Search for the cell housing the specified text and yield its (X, Y) center coordinate. 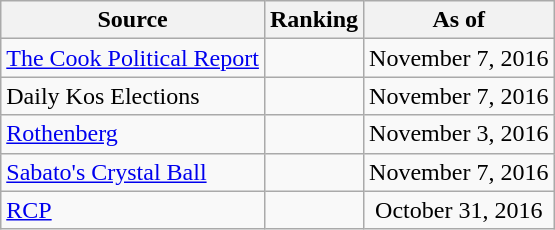
As of (459, 20)
Rothenberg (133, 134)
RCP (133, 210)
Source (133, 20)
November 3, 2016 (459, 134)
Daily Kos Elections (133, 96)
The Cook Political Report (133, 58)
Ranking (314, 20)
Sabato's Crystal Ball (133, 172)
October 31, 2016 (459, 210)
